Pinpoint the cell where the given text exists, returning its [X, Y] midpoint coordinate. 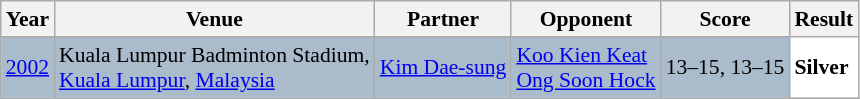
Partner [444, 19]
Silver [824, 68]
Opponent [586, 19]
Score [726, 19]
13–15, 13–15 [726, 68]
Kim Dae-sung [444, 68]
Koo Kien Keat Ong Soon Hock [586, 68]
2002 [28, 68]
Year [28, 19]
Venue [214, 19]
Result [824, 19]
Kuala Lumpur Badminton Stadium,Kuala Lumpur, Malaysia [214, 68]
